Find where the given text appears and provide that cell's center as (X, Y) coordinate. 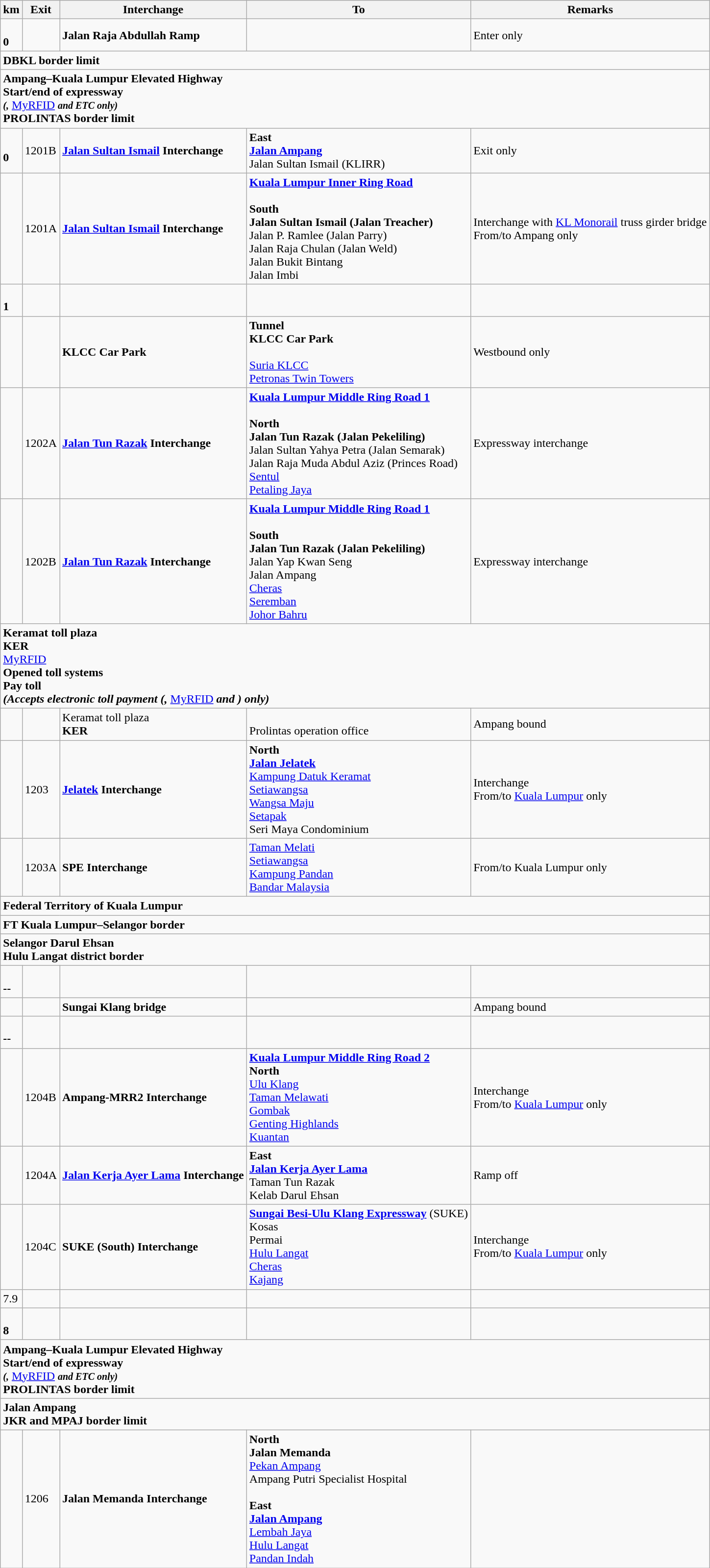
Keramat toll plazaKER (153, 724)
Exit only (590, 150)
TunnelKLCC Car ParkSuria KLCCPetronas Twin Towers (359, 352)
KLCC Car Park (153, 352)
1201B (41, 150)
To (359, 10)
Interchange (153, 10)
1203A (41, 867)
1 (11, 300)
1204A (41, 1175)
Westbound only (590, 352)
Jalan Raja Abdullah Ramp (153, 35)
From/to Kuala Lumpur only (590, 867)
1204B (41, 1097)
1202B (41, 561)
1203 (41, 789)
NorthJalan MemandaPekan AmpangAmpang Putri Specialist Hospital East Jalan AmpangLembah Jaya Hulu LangatPandan Indah (359, 1498)
1204C (41, 1247)
1201A (41, 228)
Remarks (590, 10)
East Jalan Kerja Ayer LamaTaman Tun RazakKelab Darul Ehsan (359, 1175)
8 (11, 1324)
Ramp off (590, 1175)
Sungai Besi-Ulu Klang Expressway (SUKE)KosasPermai Hulu LangatCheras Kajang (359, 1247)
Taman Melati Setiawangsa Kampung Pandan Bandar Malaysia (359, 867)
Selangor Darul EhsanHulu Langat district border (355, 950)
East Jalan AmpangJalan Sultan Ismail (KLIRR) (359, 150)
km (11, 10)
Jelatek Interchange (153, 789)
Sungai Klang bridge (153, 1007)
Jalan AmpangJKR and MPAJ border limit (355, 1414)
Ampang-MRR2 Interchange (153, 1097)
Kuala Lumpur Middle Ring Road 2NorthUlu KlangTaman MelawatiGombak Genting Highlands Kuantan (359, 1097)
Jalan Memanda Interchange (153, 1498)
NorthJalan JelatekKampung Datuk KeramatSetiawangsaWangsa MajuSetapakSeri Maya Condominium (359, 789)
Jalan Kerja Ayer Lama Interchange (153, 1175)
Interchange with KL Monorail truss girder bridgeFrom/to Ampang only (590, 228)
SPE Interchange (153, 867)
Keramat toll plazaKERMyRFID Opened toll systemsPay toll(Accepts electronic toll payment (, MyRFID and ) only) (355, 665)
7.9 (11, 1298)
Kuala Lumpur Middle Ring Road 1SouthJalan Tun Razak (Jalan Pekeliling)Jalan Yap Kwan Seng Jalan AmpangCherasSerembanJohor Bahru (359, 561)
FT Kuala Lumpur–Selangor border (355, 925)
Federal Territory of Kuala Lumpur (355, 906)
Exit (41, 10)
1206 (41, 1498)
SUKE (South) Interchange (153, 1247)
Prolintas operation office (359, 724)
1202A (41, 443)
Enter only (590, 35)
DBKL border limit (355, 60)
